For the text-containing cell, return its midpoint in [x, y] coordinate format. 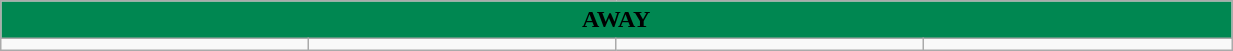
AWAY [616, 20]
